Output the [X, Y] coordinate of the center of the cell containing the given text.  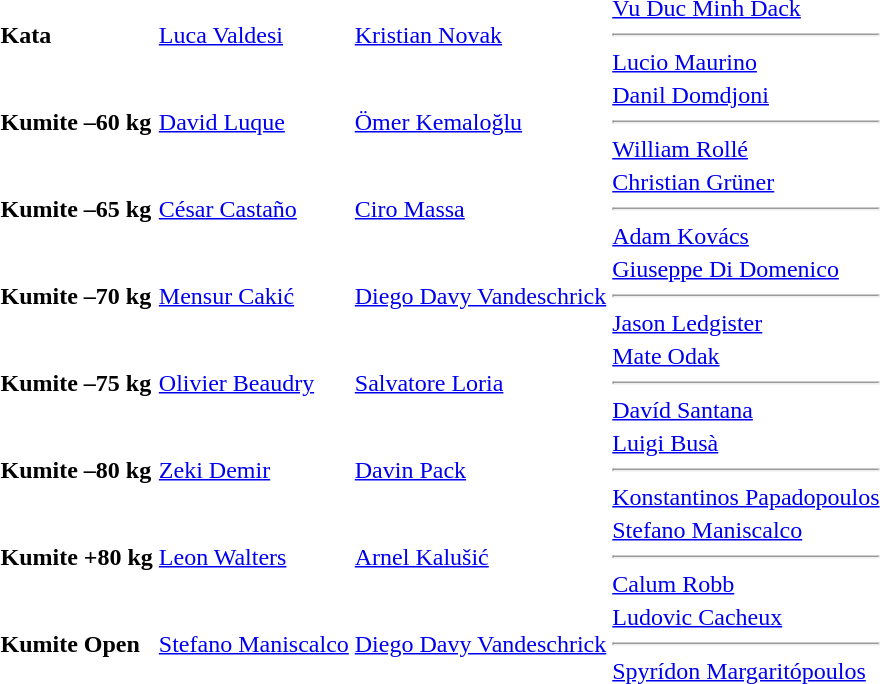
Arnel Kalušić [480, 557]
Diego Davy Vandeschrick [480, 296]
Zeki Demir [254, 470]
Davin Pack [480, 470]
Ciro Massa [480, 209]
Ömer Kemaloğlu [480, 122]
Salvatore Loria [480, 383]
Leon Walters [254, 557]
David Luque [254, 122]
Olivier Beaudry [254, 383]
Mensur Cakić [254, 296]
César Castaño [254, 209]
